Determine the (X, Y) coordinate at the center of the cell enclosing the given text.  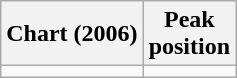
Peakposition (189, 34)
Chart (2006) (72, 34)
